Scan for the cell matching the given text and deliver its (x, y) coordinate at center. 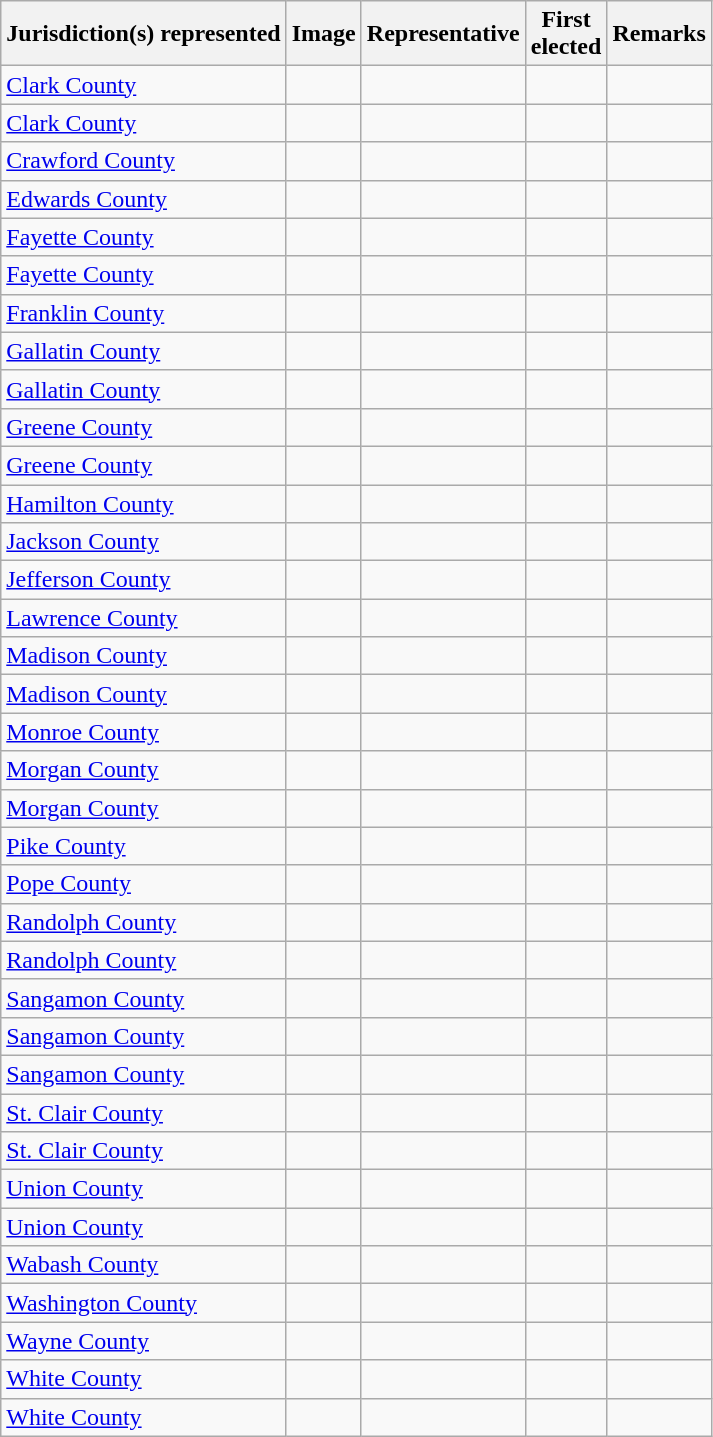
Jurisdiction(s) represented (144, 34)
Jackson County (144, 542)
Firstelected (566, 34)
Remarks (659, 34)
Monroe County (144, 732)
Representative (443, 34)
Edwards County (144, 199)
Hamilton County (144, 503)
Image (324, 34)
Franklin County (144, 313)
Wayne County (144, 1341)
Jefferson County (144, 580)
Pope County (144, 884)
Wabash County (144, 1265)
Washington County (144, 1303)
Pike County (144, 846)
Lawrence County (144, 618)
Crawford County (144, 161)
